Detect which cell encompasses the target text, then output its [X, Y] center coordinate. 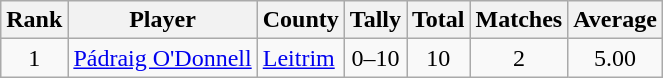
Average [616, 20]
Matches [519, 20]
2 [519, 58]
Pádraig O'Donnell [162, 58]
Player [162, 20]
10 [438, 58]
Rank [34, 20]
0–10 [375, 58]
1 [34, 58]
Leitrim [300, 58]
Total [438, 20]
County [300, 20]
5.00 [616, 58]
Tally [375, 20]
